Output the [X, Y] coordinate of the center of the cell containing the given text.  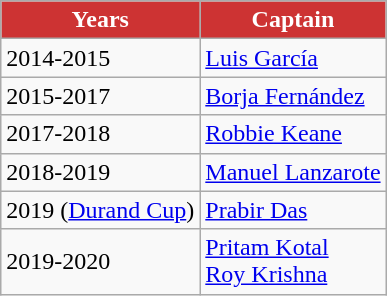
Years [100, 20]
Pritam Kotal Roy Krishna [293, 262]
Luis García [293, 58]
Robbie Keane [293, 134]
Captain [293, 20]
2014-2015 [100, 58]
2018-2019 [100, 172]
2017-2018 [100, 134]
Prabir Das [293, 210]
Manuel Lanzarote [293, 172]
Borja Fernández [293, 96]
2019 (Durand Cup) [100, 210]
2019-2020 [100, 262]
2015-2017 [100, 96]
